For the text-containing cell, return its midpoint in [X, Y] coordinate format. 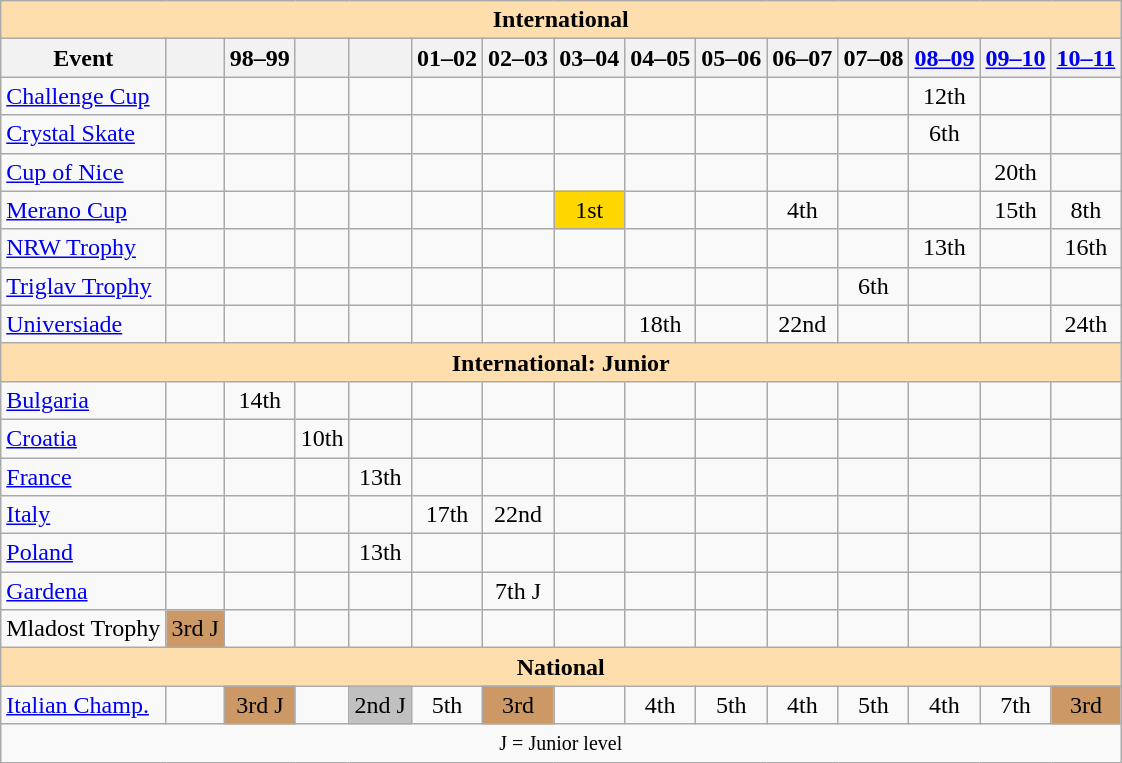
10th [322, 438]
Mladost Trophy [84, 629]
Challenge Cup [84, 96]
International [561, 20]
Croatia [84, 438]
17th [446, 515]
10–11 [1086, 58]
05–06 [732, 58]
NRW Trophy [84, 248]
07–08 [874, 58]
Gardena [84, 591]
National [561, 667]
Cup of Nice [84, 172]
03–04 [590, 58]
Universiade [84, 324]
09–10 [1016, 58]
France [84, 477]
98–99 [260, 58]
1st [590, 210]
08–09 [944, 58]
24th [1086, 324]
Italian Champ. [84, 705]
International: Junior [561, 362]
Triglav Trophy [84, 286]
20th [1016, 172]
7th J [518, 591]
15th [1016, 210]
12th [944, 96]
Italy [84, 515]
16th [1086, 248]
18th [660, 324]
7th [1016, 705]
14th [260, 400]
01–02 [446, 58]
04–05 [660, 58]
J = Junior level [561, 743]
Crystal Skate [84, 134]
2nd J [380, 705]
Poland [84, 553]
02–03 [518, 58]
Merano Cup [84, 210]
Event [84, 58]
8th [1086, 210]
06–07 [802, 58]
Bulgaria [84, 400]
